Provide the [X, Y] coordinate of the cell's center where the given text is located.  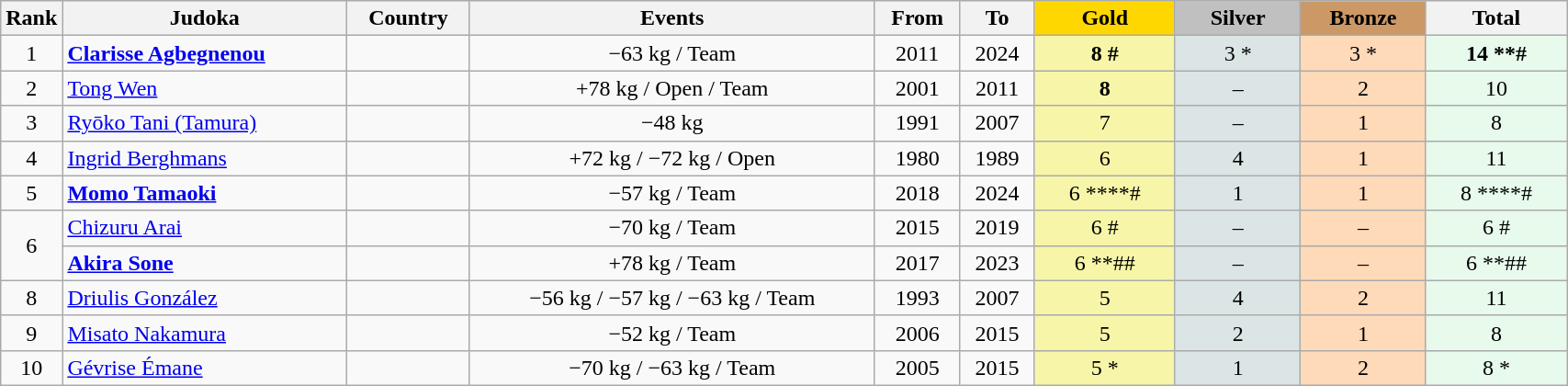
1993 [917, 298]
5 * [1104, 368]
Driulis González [205, 298]
−52 kg / Team [672, 333]
6 ****# [1104, 193]
−57 kg / Team [672, 193]
Chizuru Arai [205, 228]
Ingrid Berghmans [205, 158]
Momo Tamaoki [205, 193]
1991 [917, 123]
Clarisse Agbegnenou [205, 53]
2001 [917, 88]
+78 kg / Open / Team [672, 88]
Country [409, 18]
−63 kg / Team [672, 53]
Silver [1237, 18]
7 [1104, 123]
8 # [1104, 53]
−70 kg / Team [672, 228]
−48 kg [672, 123]
2006 [917, 333]
Judoka [205, 18]
−56 kg / −57 kg / −63 kg / Team [672, 298]
14 **# [1495, 53]
+78 kg / Team [672, 263]
Tong Wen [205, 88]
To [998, 18]
8 * [1495, 368]
2023 [998, 263]
Rank [31, 18]
2018 [917, 193]
+72 kg / −72 kg / Open [672, 158]
Total [1495, 18]
8 ****# [1495, 193]
2017 [917, 263]
From [917, 18]
2005 [917, 368]
2019 [998, 228]
Gévrise Émane [205, 368]
Ryōko Tani (Tamura) [205, 123]
1989 [998, 158]
9 [31, 333]
Events [672, 18]
Misato Nakamura [205, 333]
1980 [917, 158]
Bronze [1363, 18]
−70 kg / −63 kg / Team [672, 368]
Gold [1104, 18]
Akira Sone [205, 263]
3 [31, 123]
